From the cell containing the given text, extract its center point as (X, Y) coordinate. 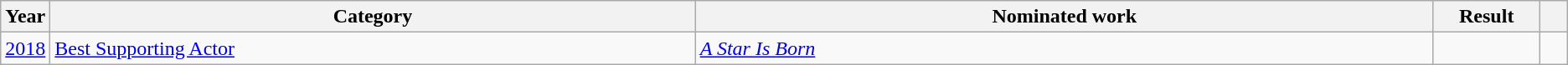
Category (373, 17)
A Star Is Born (1064, 48)
Nominated work (1064, 17)
Year (25, 17)
Best Supporting Actor (373, 48)
2018 (25, 48)
Result (1486, 17)
